Pinpoint the cell where the given text exists, returning its [x, y] midpoint coordinate. 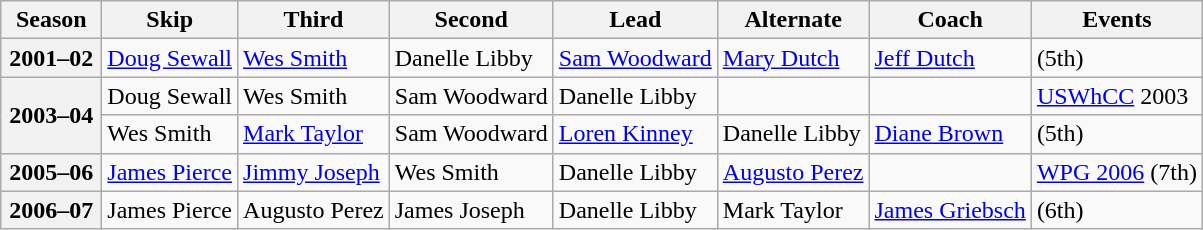
Mary Dutch [793, 58]
Skip [170, 20]
Coach [950, 20]
Second [471, 20]
Diane Brown [950, 134]
Lead [635, 20]
WPG 2006 (7th) [1116, 172]
(6th) [1116, 210]
2005–06 [52, 172]
Events [1116, 20]
Third [314, 20]
Loren Kinney [635, 134]
James Griebsch [950, 210]
Season [52, 20]
Jimmy Joseph [314, 172]
Jeff Dutch [950, 58]
USWhCC 2003 [1116, 96]
James Joseph [471, 210]
2006–07 [52, 210]
2001–02 [52, 58]
2003–04 [52, 115]
Alternate [793, 20]
